Output the [x, y] coordinate of the center of the cell containing the given text.  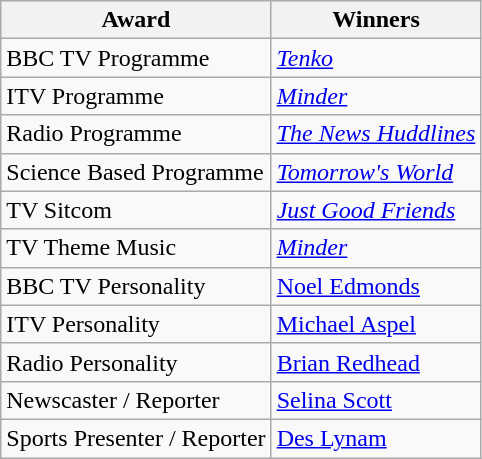
Brian Redhead [376, 362]
BBC TV Programme [136, 58]
Newscaster / Reporter [136, 400]
TV Theme Music [136, 248]
Radio Personality [136, 362]
Selina Scott [376, 400]
Des Lynam [376, 438]
Noel Edmonds [376, 286]
TV Sitcom [136, 210]
Winners [376, 20]
ITV Personality [136, 324]
ITV Programme [136, 96]
Science Based Programme [136, 172]
Award [136, 20]
Michael Aspel [376, 324]
Tomorrow's World [376, 172]
Just Good Friends [376, 210]
BBC TV Personality [136, 286]
Sports Presenter / Reporter [136, 438]
Radio Programme [136, 134]
The News Huddlines [376, 134]
Tenko [376, 58]
